Search for the cell housing the specified text and yield its (x, y) center coordinate. 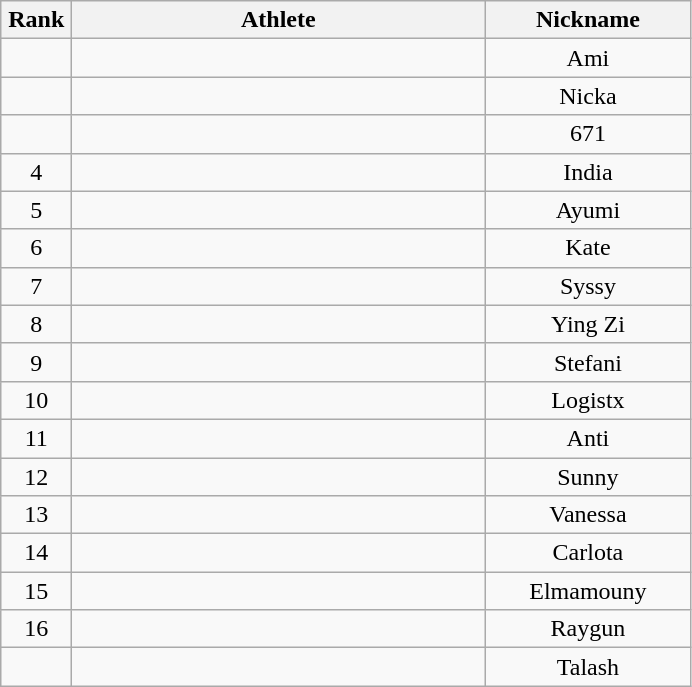
11 (36, 438)
5 (36, 210)
Ami (588, 58)
Carlota (588, 553)
Talash (588, 667)
Rank (36, 20)
Stefani (588, 362)
Anti (588, 438)
7 (36, 286)
14 (36, 553)
Kate (588, 248)
Sunny (588, 477)
Nicka (588, 96)
Vanessa (588, 515)
Athlete (278, 20)
Syssy (588, 286)
9 (36, 362)
Logistx (588, 400)
India (588, 172)
16 (36, 629)
10 (36, 400)
Elmamouny (588, 591)
13 (36, 515)
8 (36, 324)
Nickname (588, 20)
671 (588, 134)
4 (36, 172)
Ayumi (588, 210)
Raygun (588, 629)
Ying Zi (588, 324)
15 (36, 591)
6 (36, 248)
12 (36, 477)
